Return the (x, y) coordinate for the center point of the cell that contains the specified text.  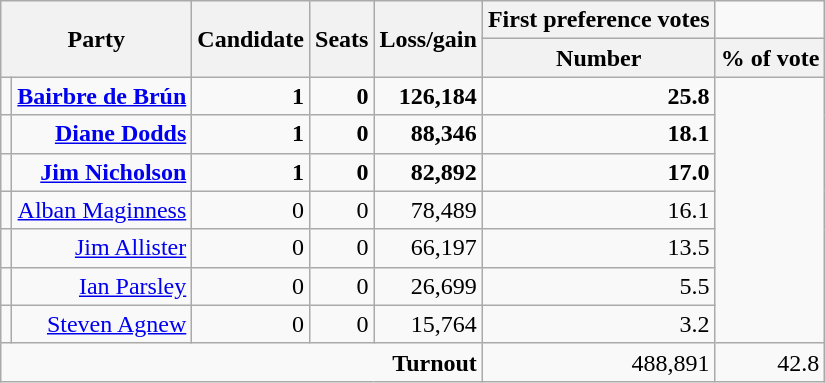
Loss/gain (428, 39)
66,197 (428, 248)
78,489 (428, 210)
26,699 (428, 286)
88,346 (428, 134)
Turnout (242, 362)
488,891 (598, 362)
Seats (342, 39)
82,892 (428, 172)
25.8 (598, 96)
Steven Agnew (102, 324)
42.8 (770, 362)
17.0 (598, 172)
16.1 (598, 210)
126,184 (428, 96)
Ian Parsley (102, 286)
15,764 (428, 324)
Bairbre de Brún (102, 96)
Number (598, 58)
Candidate (251, 39)
First preference votes (598, 20)
Jim Nicholson (102, 172)
13.5 (598, 248)
% of vote (770, 58)
5.5 (598, 286)
Alban Maginness (102, 210)
Diane Dodds (102, 134)
18.1 (598, 134)
Party (96, 39)
3.2 (598, 324)
Jim Allister (102, 248)
